Return (X, Y) of the center of cell containing provided text 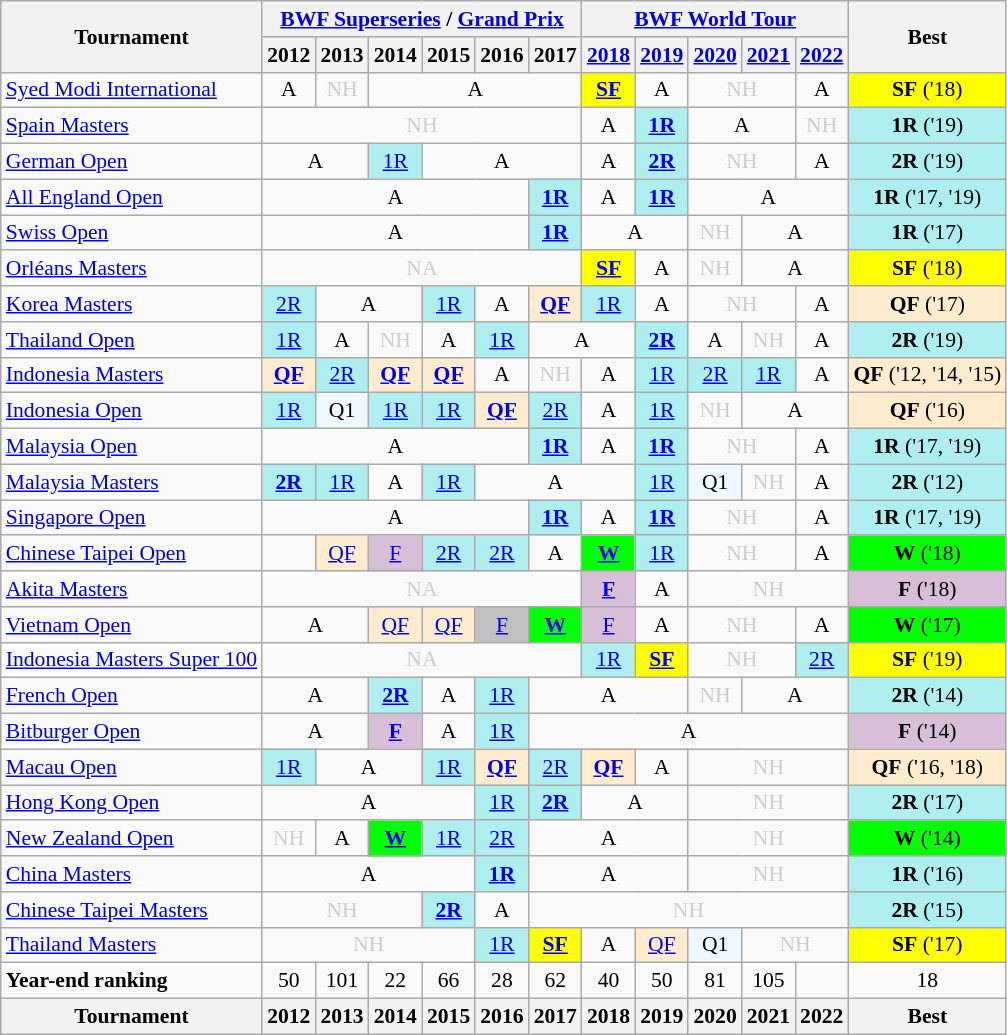
W ('18) (927, 554)
F ('14) (927, 732)
W ('14) (927, 839)
W ('17) (927, 625)
22 (396, 981)
66 (448, 981)
QF ('16) (927, 411)
Hong Kong Open (132, 803)
Singapore Open (132, 518)
1R ('16) (927, 874)
101 (342, 981)
1R ('19) (927, 126)
81 (714, 981)
French Open (132, 696)
Spain Masters (132, 126)
Syed Modi International (132, 90)
Indonesia Masters (132, 375)
Bitburger Open (132, 732)
28 (502, 981)
2R ('15) (927, 910)
Malaysia Masters (132, 482)
Indonesia Open (132, 411)
Swiss Open (132, 233)
1R ('17) (927, 233)
2R ('14) (927, 696)
QF ('12, '14, '15) (927, 375)
Year-end ranking (132, 981)
18 (927, 981)
Macau Open (132, 767)
40 (608, 981)
Indonesia Masters Super 100 (132, 660)
Orléans Masters (132, 269)
BWF World Tour (715, 19)
Malaysia Open (132, 447)
China Masters (132, 874)
62 (556, 981)
QF ('16, '18) (927, 767)
Thailand Open (132, 340)
Vietnam Open (132, 625)
New Zealand Open (132, 839)
105 (768, 981)
SF ('17) (927, 945)
All England Open (132, 197)
Korea Masters (132, 304)
2R ('17) (927, 803)
Akita Masters (132, 589)
Thailand Masters (132, 945)
German Open (132, 162)
SF ('19) (927, 660)
QF ('17) (927, 304)
BWF Superseries / Grand Prix (422, 19)
Chinese Taipei Masters (132, 910)
F ('18) (927, 589)
Chinese Taipei Open (132, 554)
2R ('12) (927, 482)
